Provide the [X, Y] coordinate of the cell's center where the given text is located.  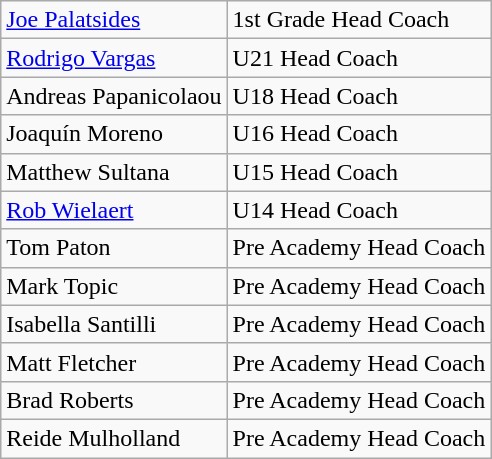
Joaquín Moreno [114, 134]
Tom Paton [114, 248]
U18 Head Coach [359, 96]
Reide Mulholland [114, 438]
U14 Head Coach [359, 210]
Joe Palatsides [114, 20]
Brad Roberts [114, 400]
1st Grade Head Coach [359, 20]
Rodrigo Vargas [114, 58]
Mark Topic [114, 286]
U21 Head Coach [359, 58]
Rob Wielaert [114, 210]
Matthew Sultana [114, 172]
U15 Head Coach [359, 172]
U16 Head Coach [359, 134]
Matt Fletcher [114, 362]
Isabella Santilli [114, 324]
Andreas Papanicolaou [114, 96]
